Determine the [X, Y] coordinate at the center of the cell enclosing the given text.  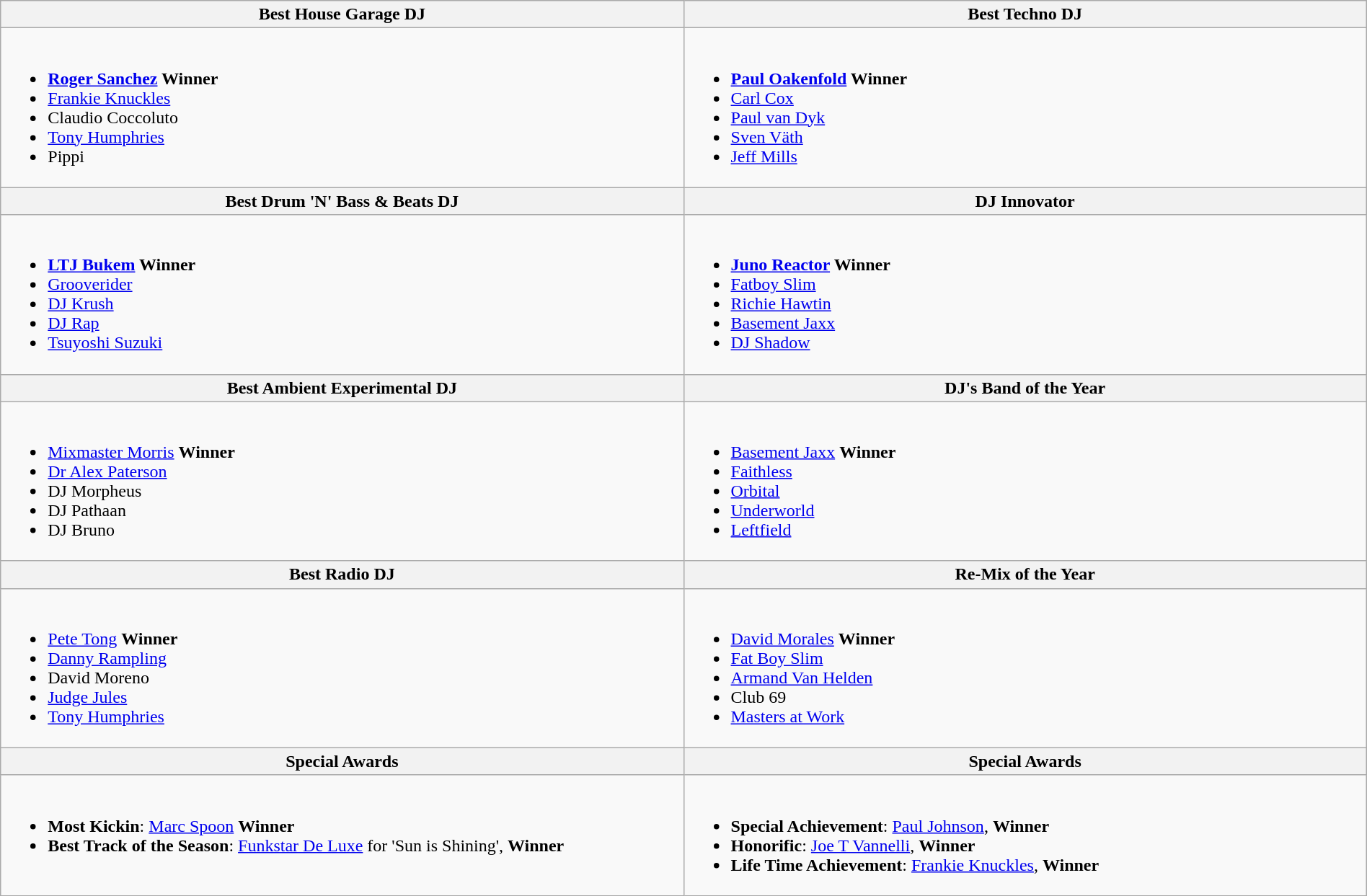
Mixmaster Morris WinnerDr Alex PatersonDJ MorpheusDJ PathaanDJ Bruno [342, 482]
DJ's Band of the Year [1025, 388]
Best House Garage DJ [342, 14]
Special Achievement: Paul Johnson, WinnerHonorific: Joe T Vannelli, WinnerLife Time Achievement: Frankie Knuckles, Winner [1025, 835]
Best Ambient Experimental DJ [342, 388]
Juno Reactor WinnerFatboy SlimRichie HawtinBasement JaxxDJ Shadow [1025, 294]
Best Techno DJ [1025, 14]
Paul Oakenfold WinnerCarl CoxPaul van DykSven VäthJeff Mills [1025, 108]
Best Radio DJ [342, 575]
Basement Jaxx WinnerFaithlessOrbitalUnderworldLeftfield [1025, 482]
Re-Mix of the Year [1025, 575]
Roger Sanchez WinnerFrankie KnucklesClaudio CoccolutoTony HumphriesPippi [342, 108]
DJ Innovator [1025, 201]
LTJ Bukem WinnerGrooveriderDJ KrushDJ RapTsuyoshi Suzuki [342, 294]
Pete Tong WinnerDanny RamplingDavid MorenoJudge JulesTony Humphries [342, 667]
Best Drum 'N' Bass & Beats DJ [342, 201]
Most Kickin: Marc Spoon WinnerBest Track of the Season: Funkstar De Luxe for 'Sun is Shining', Winner [342, 835]
David Morales WinnerFat Boy SlimArmand Van HeldenClub 69Masters at Work [1025, 667]
